Extract the [x, y] coordinate from the center of the cell holding the provided text.  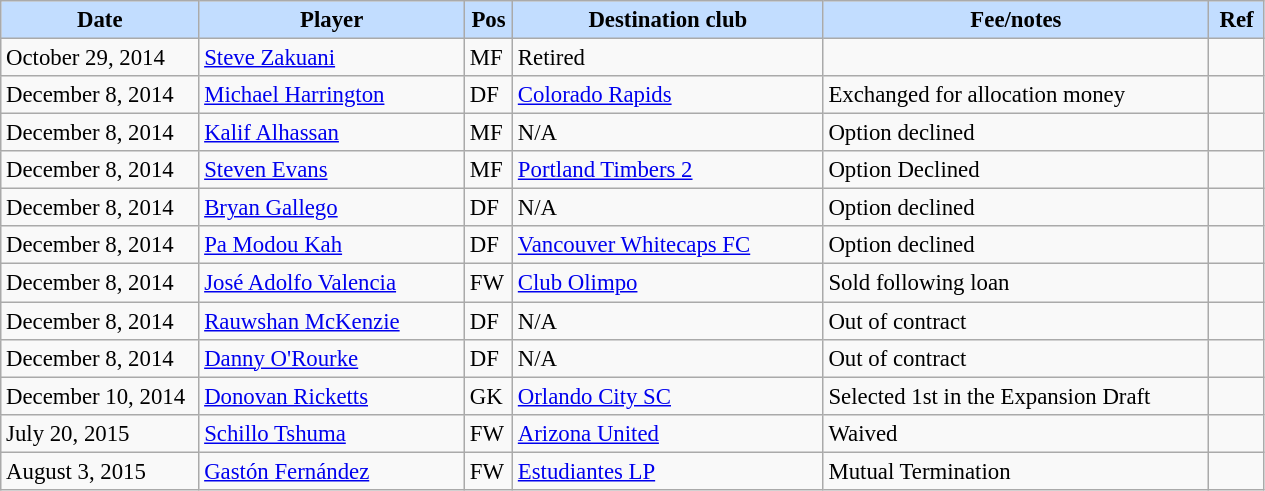
Sold following loan [1016, 283]
July 20, 2015 [100, 433]
Vancouver Whitecaps FC [668, 245]
Estudiantes LP [668, 471]
Schillo Tshuma [332, 433]
Fee/notes [1016, 20]
Player [332, 20]
Ref [1237, 20]
Arizona United [668, 433]
Colorado Rapids [668, 95]
Rauwshan McKenzie [332, 321]
Mutual Termination [1016, 471]
October 29, 2014 [100, 58]
Steve Zakuani [332, 58]
Pa Modou Kah [332, 245]
Gastón Fernández [332, 471]
August 3, 2015 [100, 471]
Orlando City SC [668, 396]
José Adolfo Valencia [332, 283]
Pos [488, 20]
Option Declined [1016, 170]
Portland Timbers 2 [668, 170]
Date [100, 20]
December 10, 2014 [100, 396]
GK [488, 396]
Waived [1016, 433]
Danny O'Rourke [332, 358]
Club Olimpo [668, 283]
Destination club [668, 20]
Kalif Alhassan [332, 133]
Exchanged for allocation money [1016, 95]
Selected 1st in the Expansion Draft [1016, 396]
Retired [668, 58]
Steven Evans [332, 170]
Michael Harrington [332, 95]
Donovan Ricketts [332, 396]
Bryan Gallego [332, 208]
